Detect which cell encompasses the target text, then output its [x, y] center coordinate. 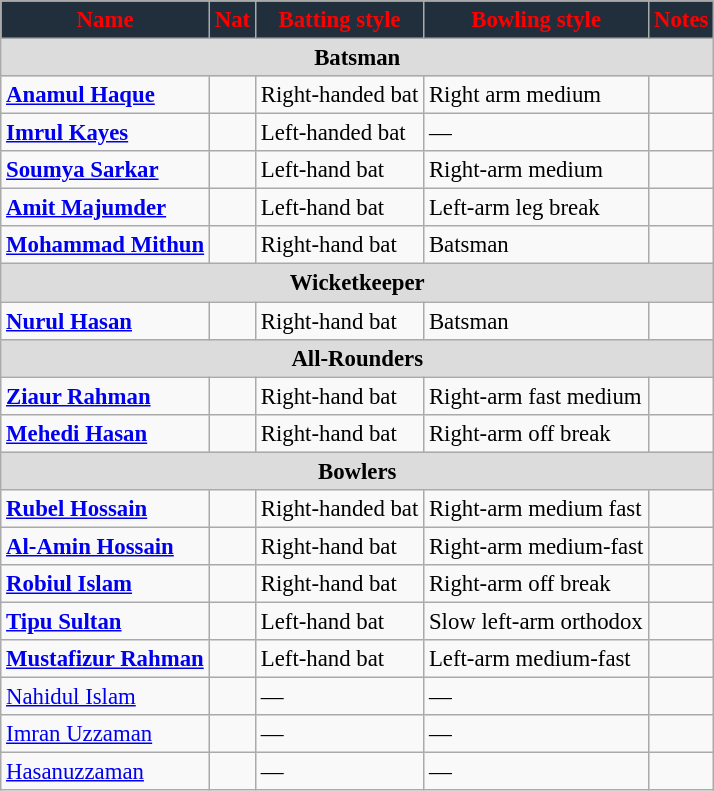
Right-arm medium [536, 170]
Right-arm medium-fast [536, 546]
Al-Amin Hossain [106, 546]
Imrul Kayes [106, 133]
Name [106, 20]
Mehedi Hasan [106, 433]
Right-arm medium fast [536, 509]
All-Rounders [358, 358]
Hasanuzzaman [106, 772]
Imran Uzzaman [106, 734]
Wicketkeeper [358, 283]
Left-handed bat [339, 133]
Tipu Sultan [106, 621]
Right-arm fast medium [536, 396]
Robiul Islam [106, 584]
Slow left-arm orthodox [536, 621]
Rubel Hossain [106, 509]
Right arm medium [536, 95]
Anamul Haque [106, 95]
Bowling style [536, 20]
Amit Majumder [106, 208]
Bowlers [358, 471]
Left-arm medium-fast [536, 659]
Nahidul Islam [106, 697]
Ziaur Rahman [106, 396]
Soumya Sarkar [106, 170]
Mustafizur Rahman [106, 659]
Nurul Hasan [106, 321]
Batting style [339, 20]
Notes [682, 20]
Mohammad Mithun [106, 245]
Nat [232, 20]
Left-arm leg break [536, 208]
